Pinpoint the cell where the given text exists, returning its (x, y) midpoint coordinate. 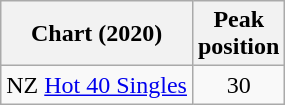
NZ Hot 40 Singles (97, 85)
Peakposition (238, 34)
Chart (2020) (97, 34)
30 (238, 85)
